From the cell containing the given text, extract its center point as [X, Y] coordinate. 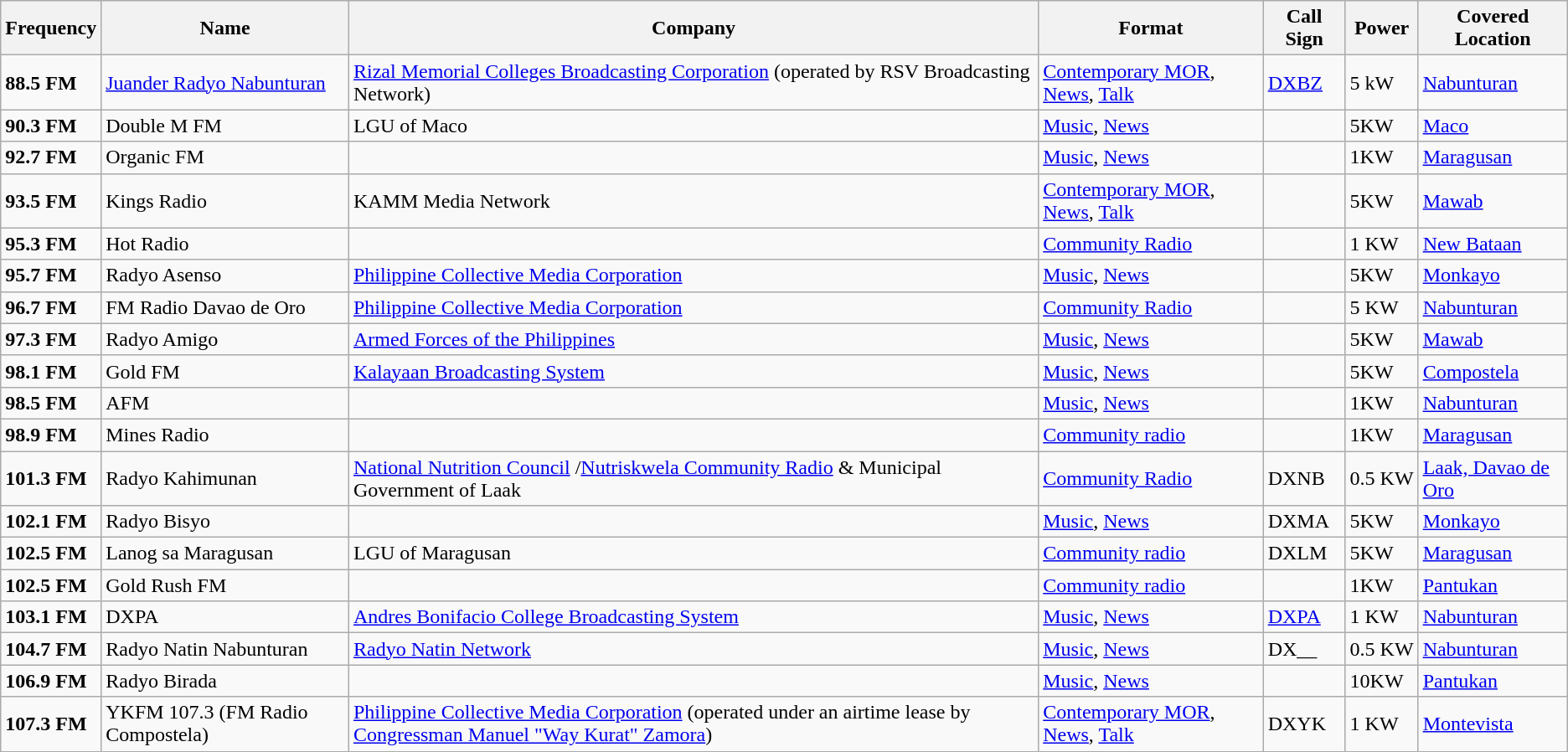
95.7 FM [51, 276]
Double M FM [225, 126]
93.5 FM [51, 201]
DXYK [1304, 724]
Montevista [1493, 724]
Armed Forces of the Philippines [694, 339]
98.1 FM [51, 371]
Power [1382, 28]
Frequency [51, 28]
5 KW [1382, 307]
95.3 FM [51, 244]
96.7 FM [51, 307]
Covered Location [1493, 28]
FM Radio Davao de Oro [225, 307]
88.5 FM [51, 82]
LGU of Maco [694, 126]
Lanog sa Maragusan [225, 554]
90.3 FM [51, 126]
AFM [225, 403]
Radyo Kahimunan [225, 477]
DXMA [1304, 522]
98.9 FM [51, 435]
Company [694, 28]
Mines Radio [225, 435]
Maco [1493, 126]
New Bataan [1493, 244]
Kalayaan Broadcasting System [694, 371]
Radyo Natin Nabunturan [225, 649]
DXLM [1304, 554]
KAMM Media Network [694, 201]
Organic FM [225, 157]
Juander Radyo Nabunturan [225, 82]
Radyo Asenso [225, 276]
National Nutrition Council /Nutriskwela Community Radio & Municipal Government of Laak [694, 477]
Compostela [1493, 371]
Radyo Birada [225, 681]
98.5 FM [51, 403]
DX__ [1304, 649]
DXBZ [1304, 82]
5 kW [1382, 82]
Laak, Davao de Oro [1493, 477]
10KW [1382, 681]
Call Sign [1304, 28]
101.3 FM [51, 477]
Radyo Natin Network [694, 649]
Philippine Collective Media Corporation (operated under an airtime lease by Congressman Manuel "Way Kurat" Zamora) [694, 724]
Kings Radio [225, 201]
Radyo Amigo [225, 339]
107.3 FM [51, 724]
LGU of Maragusan [694, 554]
103.1 FM [51, 617]
97.3 FM [51, 339]
102.1 FM [51, 522]
YKFM 107.3 (FM Radio Compostela) [225, 724]
Gold FM [225, 371]
92.7 FM [51, 157]
Name [225, 28]
106.9 FM [51, 681]
DXNB [1304, 477]
Gold Rush FM [225, 585]
Andres Bonifacio College Broadcasting System [694, 617]
Hot Radio [225, 244]
Format [1151, 28]
Rizal Memorial Colleges Broadcasting Corporation (operated by RSV Broadcasting Network) [694, 82]
Radyo Bisyo [225, 522]
104.7 FM [51, 649]
